Determine the [X, Y] coordinate at the center of the cell enclosing the given text.  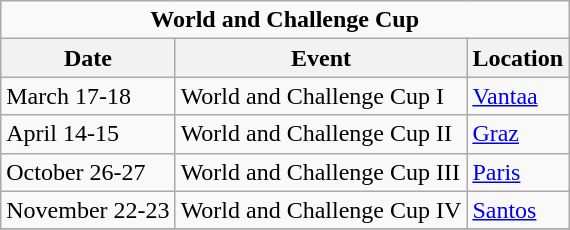
World and Challenge Cup IV [321, 210]
Santos [518, 210]
Vantaa [518, 96]
March 17-18 [88, 96]
Event [321, 58]
World and Challenge Cup III [321, 172]
October 26-27 [88, 172]
World and Challenge Cup I [321, 96]
Graz [518, 134]
Date [88, 58]
Location [518, 58]
November 22-23 [88, 210]
Paris [518, 172]
April 14-15 [88, 134]
World and Challenge Cup II [321, 134]
World and Challenge Cup [285, 20]
